Return the (x, y) coordinate for the center point of the cell that contains the specified text.  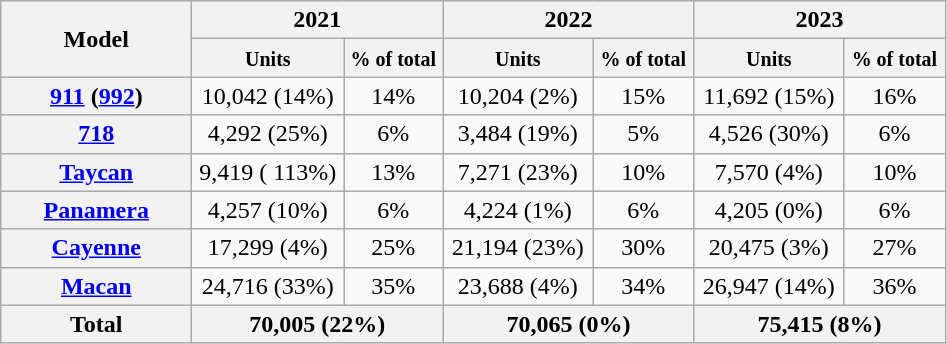
Panamera (96, 210)
Total (96, 324)
14% (394, 96)
16% (894, 96)
20,475 (3%) (769, 248)
17,299 (4%) (268, 248)
3,484 (19%) (518, 134)
9,419 ( 113%) (268, 172)
7,271 (23%) (518, 172)
911 (992) (96, 96)
4,257 (10%) (268, 210)
10,042 (14%) (268, 96)
4,526 (30%) (769, 134)
30% (644, 248)
Taycan (96, 172)
7,570 (4%) (769, 172)
21,194 (23%) (518, 248)
Cayenne (96, 248)
24,716 (33%) (268, 286)
718 (96, 134)
4,292 (25%) (268, 134)
35% (394, 286)
70,065 (0%) (568, 324)
25% (394, 248)
36% (894, 286)
4,224 (1%) (518, 210)
75,415 (8%) (820, 324)
Macan (96, 286)
5% (644, 134)
11,692 (15%) (769, 96)
2023 (820, 20)
70,005 (22%) (318, 324)
27% (894, 248)
34% (644, 286)
23,688 (4%) (518, 286)
4,205 (0%) (769, 210)
26,947 (14%) (769, 286)
Model (96, 39)
2021 (318, 20)
2022 (568, 20)
10,204 (2%) (518, 96)
15% (644, 96)
13% (394, 172)
